Locate the cell with the specified text and output its [x, y] center coordinate. 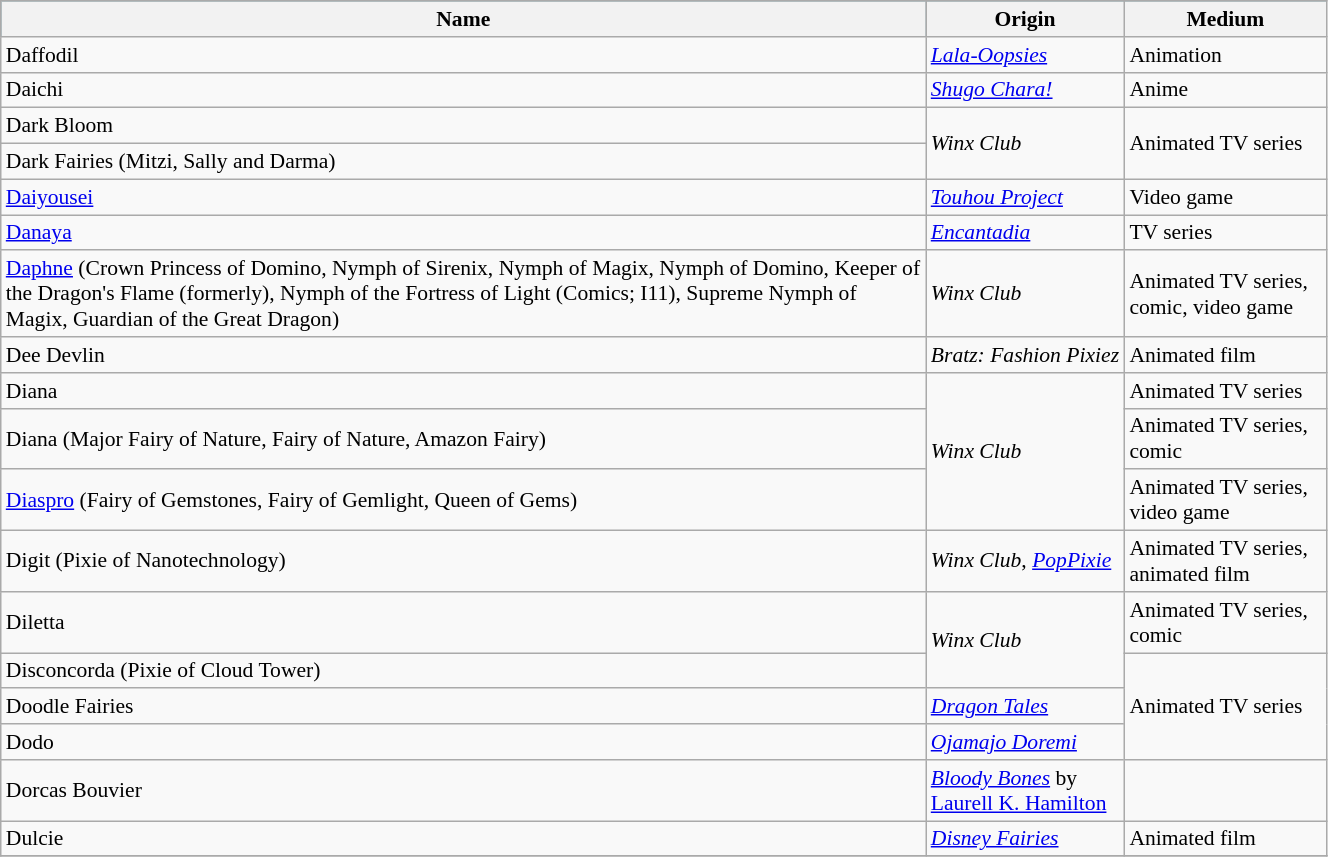
Dorcas Bouvier [464, 790]
Bloody Bones by Laurell K. Hamilton [1026, 790]
Animated TV series, video game [1225, 500]
Winx Club, PopPixie [1026, 562]
Video game [1225, 197]
Diana [464, 391]
Doodle Fairies [464, 707]
Shugo Chara! [1026, 90]
Touhou Project [1026, 197]
Medium [1225, 19]
Dodo [464, 742]
Digit (Pixie of Nanotechnology) [464, 562]
Dragon Tales [1026, 707]
Danaya [464, 233]
Encantadia [1026, 233]
Daichi [464, 90]
Lala-Oopsies [1026, 55]
Diletta [464, 622]
Animated TV series, comic, video game [1225, 294]
TV series [1225, 233]
Disney Fairies [1026, 839]
Name [464, 19]
Diaspro (Fairy of Gemstones, Fairy of Gemlight, Queen of Gems) [464, 500]
Animated TV series, animated film [1225, 562]
Dark Fairies (Mitzi, Sally and Darma) [464, 162]
Ojamajo Doremi [1026, 742]
Disconcorda (Pixie of Cloud Tower) [464, 671]
Origin [1026, 19]
Dulcie [464, 839]
Diana (Major Fairy of Nature, Fairy of Nature, Amazon Fairy) [464, 438]
Dee Devlin [464, 355]
Animation [1225, 55]
Anime [1225, 90]
Bratz: Fashion Pixiez [1026, 355]
Daffodil [464, 55]
Daiyousei [464, 197]
Dark Bloom [464, 126]
